Return (x, y) of the center of cell containing provided text 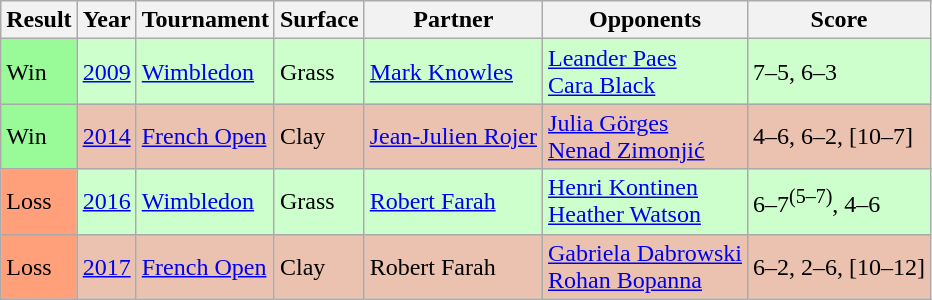
4–6, 6–2, [10–7] (840, 136)
Partner (453, 20)
Score (840, 20)
2016 (106, 202)
Jean-Julien Rojer (453, 136)
Julia Görges Nenad Zimonjić (646, 136)
Mark Knowles (453, 72)
Surface (319, 20)
2009 (106, 72)
Year (106, 20)
2017 (106, 266)
Henri Kontinen Heather Watson (646, 202)
Result (39, 20)
6–7(5–7), 4–6 (840, 202)
2014 (106, 136)
Leander Paes Cara Black (646, 72)
6–2, 2–6, [10–12] (840, 266)
Opponents (646, 20)
7–5, 6–3 (840, 72)
Gabriela Dabrowski Rohan Bopanna (646, 266)
Tournament (205, 20)
